Return the (X, Y) coordinate for the center point of the cell that contains the specified text.  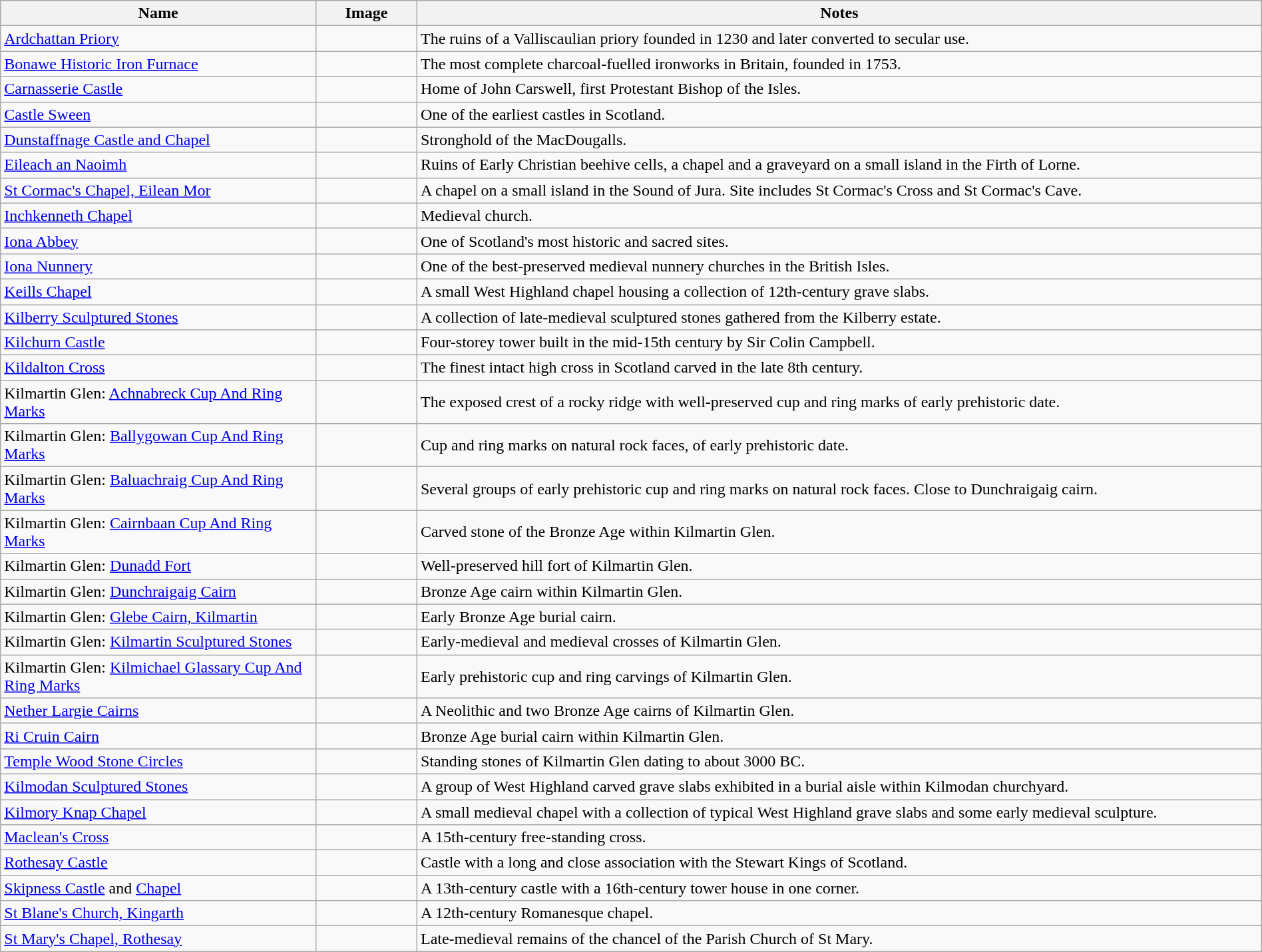
Standing stones of Kilmartin Glen dating to about 3000 BC. (839, 761)
Early prehistoric cup and ring carvings of Kilmartin Glen. (839, 676)
Kilberry Sculptured Stones (158, 317)
Name (158, 13)
Skipness Castle and Chapel (158, 888)
Kilmartin Glen: Cairnbaan Cup And Ring Marks (158, 532)
Kilmartin Glen: Achnabreck Cup And Ring Marks (158, 402)
The ruins of a Valliscaulian priory founded in 1230 and later converted to secular use. (839, 39)
Kilmartin Glen: Kilmartin Sculptured Stones (158, 642)
A group of West Highland carved grave slabs exhibited in a burial aisle within Kilmodan churchyard. (839, 786)
Bronze Age burial cairn within Kilmartin Glen. (839, 736)
Kilmartin Glen: Kilmichael Glassary Cup And Ring Marks (158, 676)
St Blane's Church, Kingarth (158, 913)
Early Bronze Age burial cairn. (839, 617)
Kilmartin Glen: Ballygowan Cup And Ring Marks (158, 446)
Castle with a long and close association with the Stewart Kings of Scotland. (839, 863)
Nether Largie Cairns (158, 711)
A 13th-century castle with a 16th-century tower house in one corner. (839, 888)
One of Scotland's most historic and sacred sites. (839, 241)
One of the best-preserved medieval nunnery churches in the British Isles. (839, 266)
Kilmartin Glen: Glebe Cairn, Kilmartin (158, 617)
Temple Wood Stone Circles (158, 761)
Several groups of early prehistoric cup and ring marks on natural rock faces. Close to Dunchraigaig cairn. (839, 488)
A small medieval chapel with a collection of typical West Highland grave slabs and some early medieval sculpture. (839, 812)
Maclean's Cross (158, 838)
Bonawe Historic Iron Furnace (158, 64)
Carnasserie Castle (158, 89)
Four-storey tower built in the mid-15th century by Sir Colin Campbell. (839, 343)
Early-medieval and medieval crosses of Kilmartin Glen. (839, 642)
Cup and ring marks on natural rock faces, of early prehistoric date. (839, 446)
The exposed crest of a rocky ridge with well-preserved cup and ring marks of early prehistoric date. (839, 402)
Kilmartin Glen: Dunadd Fort (158, 566)
St Cormac's Chapel, Eilean Mor (158, 190)
A collection of late-medieval sculptured stones gathered from the Kilberry estate. (839, 317)
Home of John Carswell, first Protestant Bishop of the Isles. (839, 89)
Ri Cruin Cairn (158, 736)
Eileach an Naoimh (158, 165)
Bronze Age cairn within Kilmartin Glen. (839, 591)
Inchkenneth Chapel (158, 216)
Image (366, 13)
St Mary's Chapel, Rothesay (158, 939)
Iona Nunnery (158, 266)
Kilmartin Glen: Dunchraigaig Cairn (158, 591)
A chapel on a small island in the Sound of Jura. Site includes St Cormac's Cross and St Cormac's Cave. (839, 190)
Late-medieval remains of the chancel of the Parish Church of St Mary. (839, 939)
Well-preserved hill fort of Kilmartin Glen. (839, 566)
Dunstaffnage Castle and Chapel (158, 140)
Castle Sween (158, 114)
Kildalton Cross (158, 368)
Ardchattan Priory (158, 39)
Carved stone of the Bronze Age within Kilmartin Glen. (839, 532)
A Neolithic and two Bronze Age cairns of Kilmartin Glen. (839, 711)
The most complete charcoal-fuelled ironworks in Britain, founded in 1753. (839, 64)
A 12th-century Romanesque chapel. (839, 913)
Iona Abbey (158, 241)
Kilmartin Glen: Baluachraig Cup And Ring Marks (158, 488)
Ruins of Early Christian beehive cells, a chapel and a graveyard on a small island in the Firth of Lorne. (839, 165)
A 15th-century free-standing cross. (839, 838)
Kilmory Knap Chapel (158, 812)
Keills Chapel (158, 291)
Kilmodan Sculptured Stones (158, 786)
Stronghold of the MacDougalls. (839, 140)
The finest intact high cross in Scotland carved in the late 8th century. (839, 368)
Notes (839, 13)
A small West Highland chapel housing a collection of 12th-century grave slabs. (839, 291)
One of the earliest castles in Scotland. (839, 114)
Medieval church. (839, 216)
Kilchurn Castle (158, 343)
Rothesay Castle (158, 863)
